Scan for the cell matching the given text and deliver its [X, Y] coordinate at center. 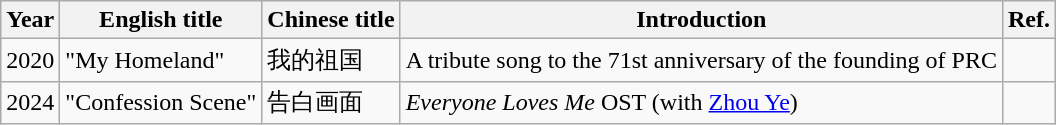
Chinese title [331, 20]
"Confession Scene" [161, 102]
English title [161, 20]
"My Homeland" [161, 60]
Introduction [701, 20]
我的祖国 [331, 60]
2020 [30, 60]
告白画面 [331, 102]
Everyone Loves Me OST (with Zhou Ye) [701, 102]
Ref. [1028, 20]
A tribute song to the 71st anniversary of the founding of PRC [701, 60]
2024 [30, 102]
Year [30, 20]
